Locate the cell with the specified text and output its [X, Y] center coordinate. 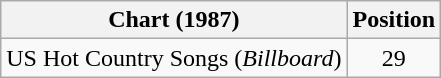
29 [394, 58]
US Hot Country Songs (Billboard) [174, 58]
Position [394, 20]
Chart (1987) [174, 20]
